Identify which cell holds the provided text, then report its [X, Y] central coordinate. 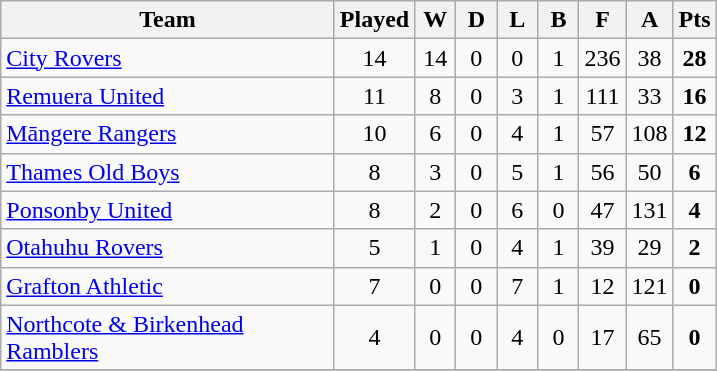
D [476, 20]
F [602, 20]
Remuera United [168, 96]
121 [650, 286]
Northcote & Birkenhead Ramblers [168, 338]
65 [650, 338]
Thames Old Boys [168, 172]
Grafton Athletic [168, 286]
W [436, 20]
Ponsonby United [168, 210]
16 [694, 96]
Played [374, 20]
108 [650, 134]
28 [694, 58]
131 [650, 210]
56 [602, 172]
Māngere Rangers [168, 134]
Team [168, 20]
Pts [694, 20]
29 [650, 248]
47 [602, 210]
A [650, 20]
L [518, 20]
11 [374, 96]
236 [602, 58]
B [558, 20]
City Rovers [168, 58]
Otahuhu Rovers [168, 248]
10 [374, 134]
38 [650, 58]
57 [602, 134]
17 [602, 338]
111 [602, 96]
39 [602, 248]
33 [650, 96]
50 [650, 172]
